Detect which cell encompasses the target text, then output its [x, y] center coordinate. 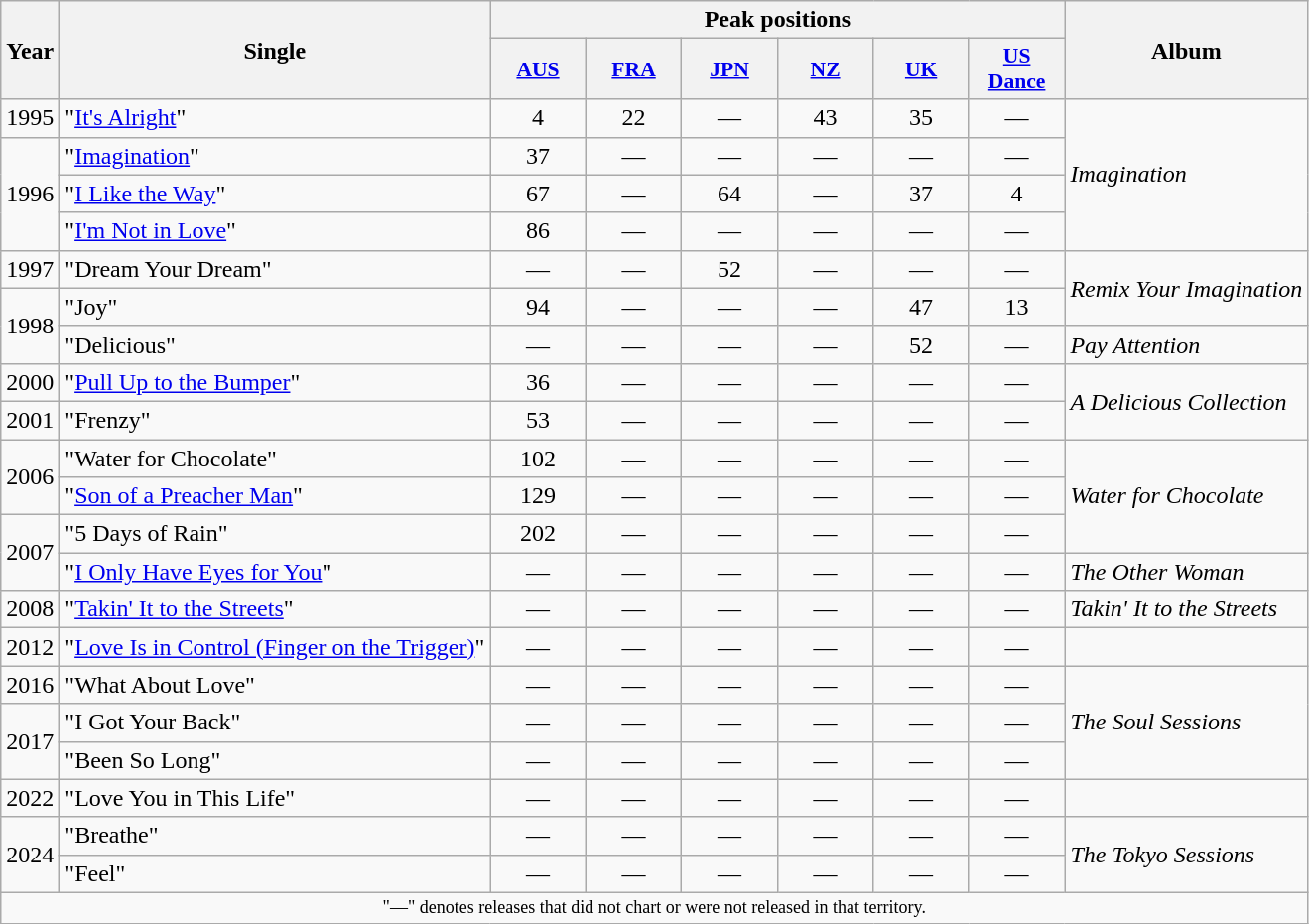
"I Only Have Eyes for You" [275, 572]
NZ [826, 69]
36 [538, 382]
Water for Chocolate [1187, 495]
Year [30, 50]
The Tokyo Sessions [1187, 855]
1996 [30, 194]
Remix Your Imagination [1187, 288]
2006 [30, 476]
A Delicious Collection [1187, 401]
Pay Attention [1187, 344]
"What About Love" [275, 685]
86 [538, 231]
129 [538, 496]
"Son of a Preacher Man" [275, 496]
JPN [730, 69]
"Joy" [275, 307]
1997 [30, 269]
FRA [633, 69]
53 [538, 420]
Imagination [1187, 175]
2017 [30, 741]
Takin' It to the Streets [1187, 609]
1998 [30, 326]
"Dream Your Dream" [275, 269]
2016 [30, 685]
"Pull Up to the Bumper" [275, 382]
64 [730, 194]
"Imagination" [275, 156]
"I Got Your Back" [275, 723]
13 [1016, 307]
"Love Is in Control (Finger on the Trigger)" [275, 647]
"—" denotes releases that did not chart or were not released in that territory. [655, 907]
The Other Woman [1187, 572]
US Dance [1016, 69]
Peak positions [778, 20]
"Love You in This Life" [275, 798]
"I Like the Way" [275, 194]
2008 [30, 609]
"Takin' It to the Streets" [275, 609]
"5 Days of Rain" [275, 534]
202 [538, 534]
"Feel" [275, 873]
67 [538, 194]
"Frenzy" [275, 420]
"Water for Chocolate" [275, 458]
The Soul Sessions [1187, 723]
Album [1187, 50]
94 [538, 307]
2001 [30, 420]
43 [826, 118]
AUS [538, 69]
2024 [30, 855]
2000 [30, 382]
UK [921, 69]
"I'm Not in Love" [275, 231]
47 [921, 307]
1995 [30, 118]
"Been So Long" [275, 760]
Single [275, 50]
"It's Alright" [275, 118]
2012 [30, 647]
102 [538, 458]
"Delicious" [275, 344]
2007 [30, 553]
2022 [30, 798]
"Breathe" [275, 836]
22 [633, 118]
35 [921, 118]
